Determine the [X, Y] coordinate at the center of the cell enclosing the given text.  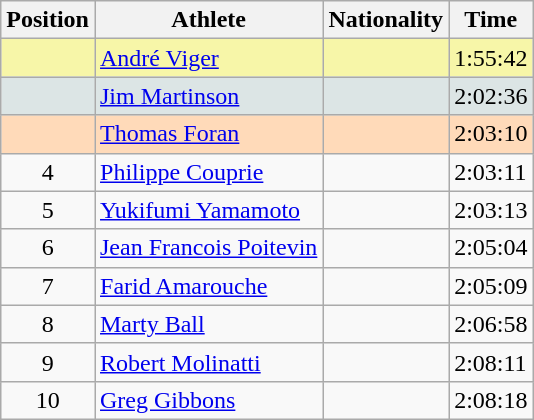
Jean Francois Poitevin [208, 248]
1:55:42 [491, 58]
Athlete [208, 20]
Nationality [386, 20]
Farid Amarouche [208, 286]
Philippe Couprie [208, 172]
6 [48, 248]
2:03:13 [491, 210]
Marty Ball [208, 324]
4 [48, 172]
Greg Gibbons [208, 400]
2:05:09 [491, 286]
2:02:36 [491, 96]
Position [48, 20]
André Viger [208, 58]
2:08:11 [491, 362]
5 [48, 210]
Yukifumi Yamamoto [208, 210]
10 [48, 400]
2:06:58 [491, 324]
8 [48, 324]
Thomas Foran [208, 134]
Jim Martinson [208, 96]
2:03:11 [491, 172]
Robert Molinatti [208, 362]
9 [48, 362]
2:05:04 [491, 248]
2:08:18 [491, 400]
7 [48, 286]
Time [491, 20]
2:03:10 [491, 134]
